For the text-containing cell, return its midpoint in [X, Y] coordinate format. 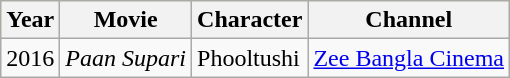
Year [30, 20]
Character [250, 20]
Zee Bangla Cinema [409, 58]
Movie [126, 20]
Phooltushi [250, 58]
Paan Supari [126, 58]
Channel [409, 20]
2016 [30, 58]
